Output the (x, y) coordinate of the center of the cell containing the given text.  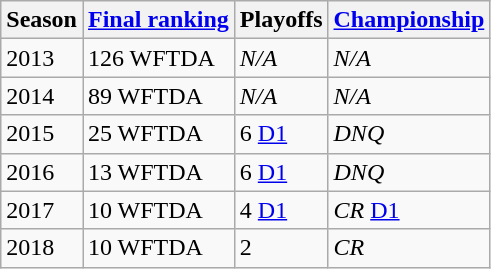
2 (281, 248)
2018 (42, 248)
Season (42, 20)
Playoffs (281, 20)
2013 (42, 58)
Championship (409, 20)
CR D1 (409, 210)
126 WFTDA (158, 58)
CR (409, 248)
25 WFTDA (158, 134)
2017 (42, 210)
2014 (42, 96)
2016 (42, 172)
13 WFTDA (158, 172)
4 D1 (281, 210)
Final ranking (158, 20)
2015 (42, 134)
89 WFTDA (158, 96)
